Pinpoint the cell where the given text exists, returning its (x, y) midpoint coordinate. 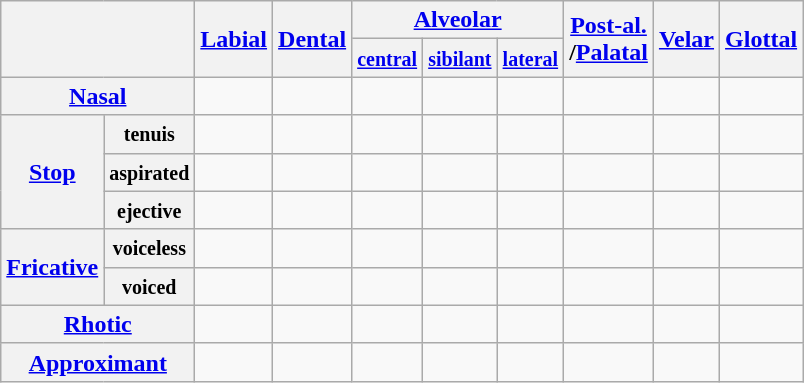
Labial (234, 39)
Approximant (98, 362)
Alveolar (458, 20)
Post-al./Palatal (609, 39)
Fricative (52, 267)
sibilant (460, 58)
Glottal (762, 39)
Rhotic (98, 324)
Stop (52, 172)
Dental (312, 39)
Velar (686, 39)
tenuis (150, 134)
voiced (150, 286)
voiceless (150, 248)
central (388, 58)
lateral (530, 58)
Nasal (98, 96)
ejective (150, 210)
aspirated (150, 172)
